From the cell containing the given text, extract its center point as [x, y] coordinate. 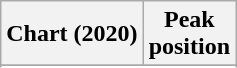
Chart (2020) [72, 34]
Peakposition [189, 34]
